For the text-containing cell, return its midpoint in (x, y) coordinate format. 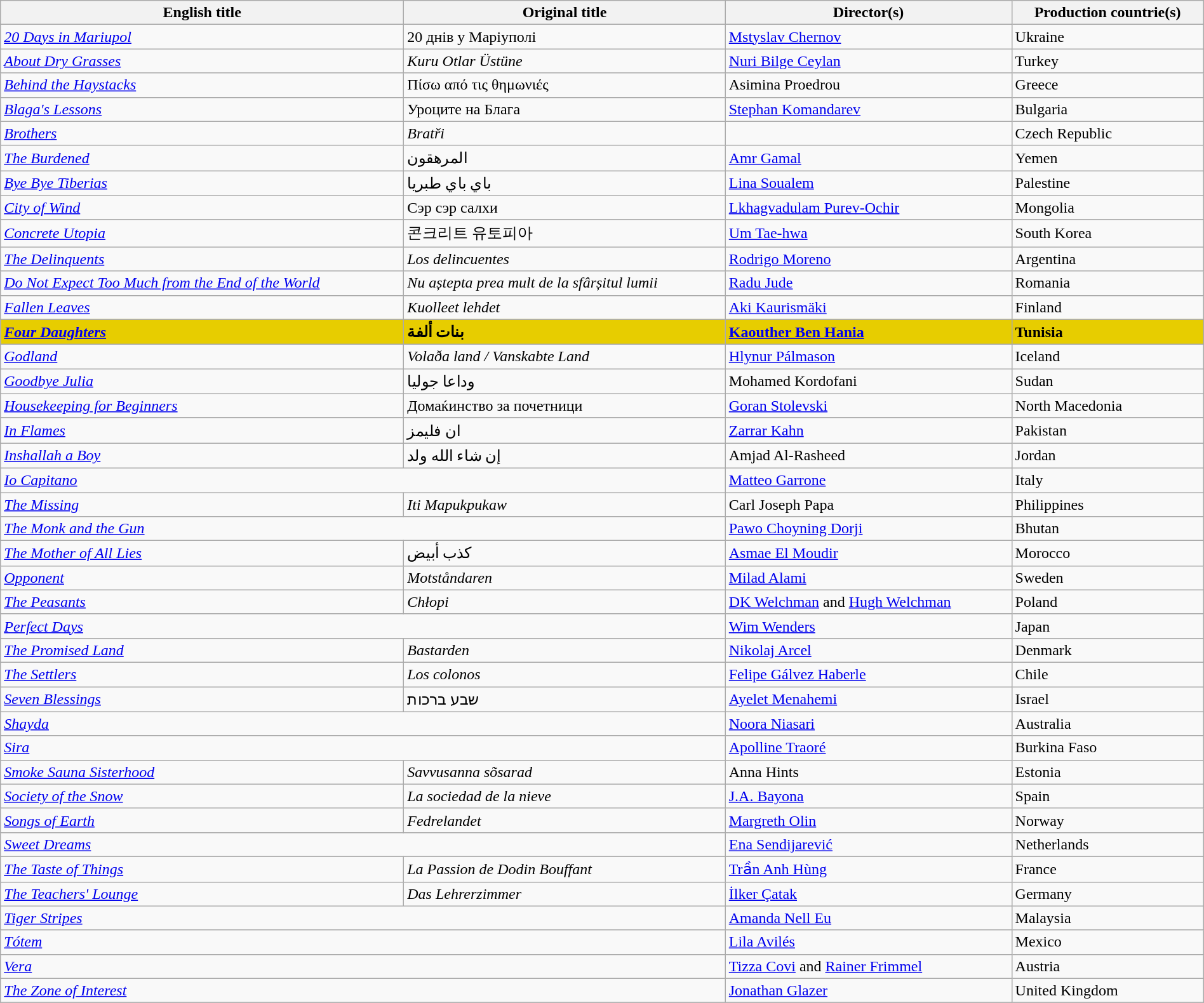
DK Welchman and Hugh Welchman (869, 602)
Um Tae-hwa (869, 234)
Opponent (202, 578)
Rodrigo Moreno (869, 259)
Ena Sendijarević (869, 844)
The Mother of All Lies (202, 554)
Concrete Utopia (202, 234)
La sociedad de la nieve (565, 796)
J.A. Bayona (869, 796)
Vera (363, 966)
وداعا جوليا (565, 382)
Fedrelandet (565, 820)
Stephan Komandarev (869, 109)
The Burdened (202, 158)
Πίσω από τις θημωνιές (565, 85)
Hlynur Pálmason (869, 357)
Kuolleet lehdet (565, 307)
Amjad Al-Rasheed (869, 456)
Mexico (1107, 942)
Ayelet Menahemi (869, 700)
ان فلیمز (565, 430)
Australia (1107, 724)
Bastarden (565, 650)
The Promised Land (202, 650)
Amanda Nell Eu (869, 918)
Ukraine (1107, 37)
Production countrie(s) (1107, 13)
Tizza Covi and Rainer Frimmel (869, 966)
שבע ברכות (565, 700)
Los colonos (565, 674)
Bhutan (1107, 529)
Housekeeping for Beginners (202, 406)
Smoke Sauna Sisterhood (202, 772)
Tótem (363, 942)
Lina Soualem (869, 183)
Pawo Choyning Dorji (869, 529)
Apolline Traoré (869, 748)
Nuri Bilge Ceylan (869, 61)
Asmae El Moudir (869, 554)
Trần Anh Hùng (869, 869)
Czech Republic (1107, 133)
Germany (1107, 894)
City of Wind (202, 208)
Сэр сэр салхи (565, 208)
Jordan (1107, 456)
المرهقون (565, 158)
The Delinquents (202, 259)
Iti Mapukpukaw (565, 505)
The Missing (202, 505)
كذب أبيض (565, 554)
Poland (1107, 602)
Sudan (1107, 382)
Los delincuentes (565, 259)
Estonia (1107, 772)
Japan (1107, 626)
Spain (1107, 796)
Blaga's Lessons (202, 109)
South Korea (1107, 234)
The Zone of Interest (363, 990)
Wim Wenders (869, 626)
Romania (1107, 283)
Goodbye Julia (202, 382)
Asimina Proedrou (869, 85)
Savvusanna sõsarad (565, 772)
The Monk and the Gun (363, 529)
Margreth Olin (869, 820)
Brothers (202, 133)
Italy (1107, 480)
20 днів у Маріуполі (565, 37)
إن شاء الله ولد (565, 456)
Malaysia (1107, 918)
Finland (1107, 307)
France (1107, 869)
20 Days in Mariupol (202, 37)
Tiger Stripes (363, 918)
Seven Blessings (202, 700)
The Taste of Things (202, 869)
Aki Kaurismäki (869, 307)
Sweden (1107, 578)
Netherlands (1107, 844)
Kuru Otlar Üstüne (565, 61)
Shayda (363, 724)
Chile (1107, 674)
Lila Avilés (869, 942)
Original title (565, 13)
Do Not Expect Too Much from the End of the World (202, 283)
Godland (202, 357)
Morocco (1107, 554)
Felipe Gálvez Haberle (869, 674)
Уроците на Блага (565, 109)
Israel (1107, 700)
Motståndaren (565, 578)
Society of the Snow (202, 796)
Austria (1107, 966)
The Teachers' Lounge (202, 894)
Philippines (1107, 505)
Inshallah a Boy (202, 456)
Mohamed Kordofani (869, 382)
Norway (1107, 820)
North Macedonia (1107, 406)
İlker Çatak (869, 894)
Kaouther Ben Hania (869, 332)
The Peasants (202, 602)
Mstyslav Chernov (869, 37)
Sweet Dreams (363, 844)
Denmark (1107, 650)
Noora Niasari (869, 724)
Io Capitano (363, 480)
Sira (363, 748)
Songs of Earth (202, 820)
La Passion de Dodin Bouffant (565, 869)
Jonathan Glazer (869, 990)
Yemen (1107, 158)
باي باي طبريا (565, 183)
Radu Jude (869, 283)
Matteo Garrone (869, 480)
Greece (1107, 85)
Anna Hints (869, 772)
In Flames (202, 430)
Turkey (1107, 61)
Volaða land / Vanskabte Land (565, 357)
Bratři (565, 133)
Mongolia (1107, 208)
Goran Stolevski (869, 406)
Bye Bye Tiberias (202, 183)
Four Daughters (202, 332)
Iceland (1107, 357)
Chłopi (565, 602)
Fallen Leaves (202, 307)
Zarrar Kahn (869, 430)
Pakistan (1107, 430)
콘크리트 유토피아 (565, 234)
Bulgaria (1107, 109)
بنات ألفة (565, 332)
Lkhagvadulam Purev-Ochir (869, 208)
The Settlers (202, 674)
Argentina (1107, 259)
Milad Alami (869, 578)
Домаќинство за почетници (565, 406)
Burkina Faso (1107, 748)
Behind the Haystacks (202, 85)
Amr Gamal (869, 158)
United Kingdom (1107, 990)
Perfect Days (363, 626)
English title (202, 13)
Palestine (1107, 183)
About Dry Grasses (202, 61)
Nikolaj Arcel (869, 650)
Das Lehrerzimmer (565, 894)
Carl Joseph Papa (869, 505)
Director(s) (869, 13)
Nu aștepta prea mult de la sfârșitul lumii (565, 283)
Tunisia (1107, 332)
